Detect which cell encompasses the target text, then output its (x, y) center coordinate. 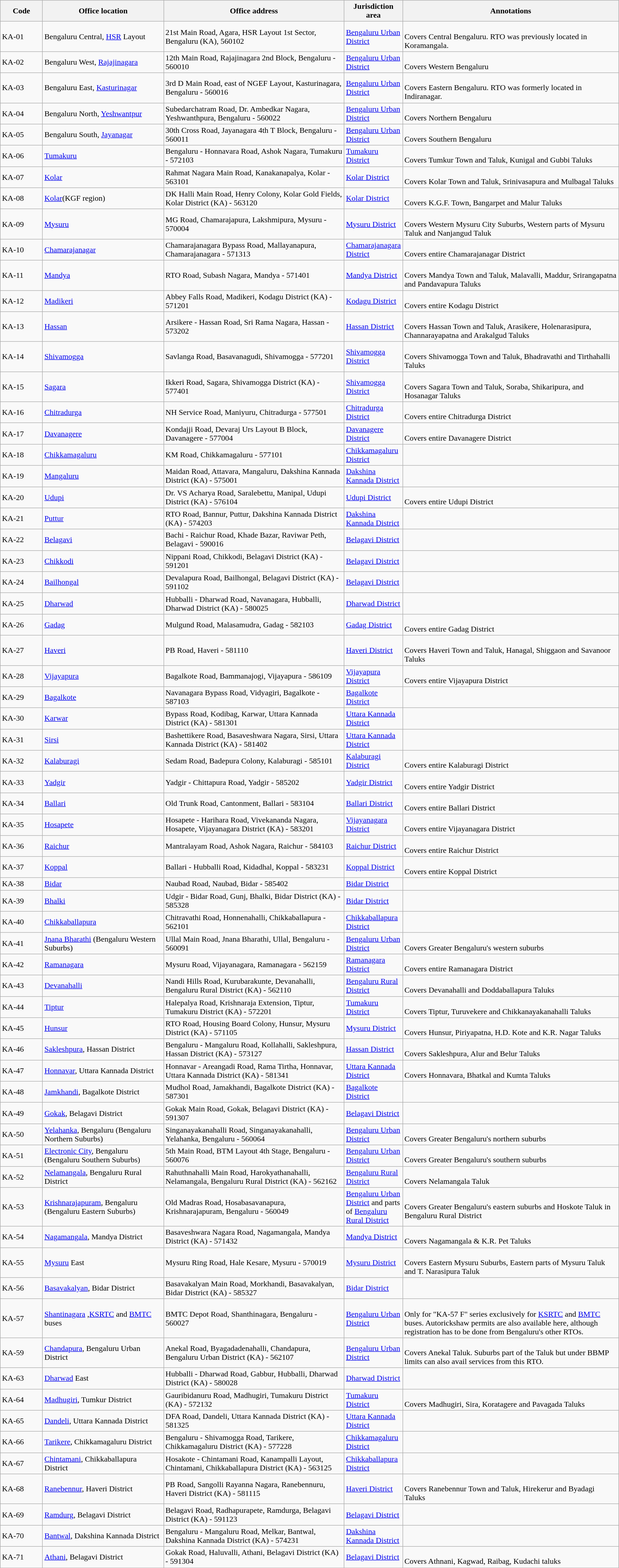
DK Halli Main Road, Henry Colony, Kolar Gold Fields, Kolar District (KA) - 563120 (254, 198)
Bengaluru East, Kasturinagar (103, 88)
Ballari - Hubballi Road, Kidadhal, Koppal - 583231 (254, 867)
Covers Honnavara, Bhatkal and Kumta Taluks (511, 1071)
Halepalya Road, Krishnaraja Extension, Tiptur, Tumakuru District (KA) - 572201 (254, 1007)
Mantralayam Road, Ashok Nagara, Raichur - 584103 (254, 846)
Davanagere District (373, 433)
Chitravathi Road, Honnenahalli, Chikkaballapura - 562101 (254, 922)
KA-17 (22, 433)
Dandeli, Uttara Kannada District (103, 1421)
Covers Sakleshpura, Alur and Belur Taluks (511, 1050)
Kalaburagi (103, 761)
Udupi (103, 497)
KA-65 (22, 1421)
Covers Anekal Taluk. Suburbs part of the Taluk but under BBMP limits can also avail services from this RTO. (511, 1353)
Athani, Belagavi District (103, 1557)
KA-30 (22, 719)
Chikkamagaluru (103, 455)
KA-06 (22, 156)
Hunsur (103, 1028)
Ramanagara (103, 964)
Jurisdiction area (373, 11)
Karwar (103, 719)
KA-19 (22, 476)
KA-27 (22, 650)
Rahmat Nagara Main Road, Kanakanapalya, Kolar - 563101 (254, 177)
Nagamangala, Mandya District (103, 1237)
KA-47 (22, 1071)
Office location (103, 11)
Koppal (103, 867)
Covers Shivamogga Town and Taluk, Bhadravathi and Tirthahalli Taluks (511, 357)
Devanahalli (103, 986)
Covers Eastern Mysuru Suburbs, Eastern parts of Mysuru Taluk and T. Narasipura Taluk (511, 1262)
Annotations (511, 11)
Chikkodi (103, 561)
Kodagu District (373, 301)
Covers Madhugiri, Sira, Koratagere and Pavagada Taluks (511, 1400)
Maidan Road, Attavara, Mangaluru, Dakshina Kannada District (KA) - 575001 (254, 476)
KA-56 (22, 1288)
Dr. VS Acharya Road, Saralebettu, Manipal, Udupi District (KA) - 576104 (254, 497)
KA-04 (22, 114)
Mangaluru (103, 476)
Yelahanka, Bengaluru (Bengaluru Northern Suburbs) (103, 1135)
KA-39 (22, 901)
Raichur (103, 846)
Covers Greater Bengaluru's southern suburbs (511, 1155)
KA-25 (22, 603)
KA-37 (22, 867)
Hassan (103, 327)
KA-43 (22, 986)
Covers Eastern Bengaluru. RTO was formerly located in Indiranagar. (511, 88)
Davanagere (103, 433)
Bypass Road, Kodibag, Karwar, Uttara Kannada District (KA) - 581301 (254, 719)
KA-67 (22, 1464)
Madhugiri, Tumkur District (103, 1400)
Hosapete - Harihara Road, Vivekananda Nagara, Hosapete, Vijayanagara District (KA) - 583201 (254, 824)
KA-66 (22, 1442)
KA-35 (22, 824)
Ramdurg, Belagavi District (103, 1514)
Mysuru East (103, 1262)
Gauribidanuru Road, Madhugiri, Tumakuru District (KA) - 572132 (254, 1400)
Covers entire Raichur District (511, 846)
Covers Hassan Town and Taluk, Arasikere, Holenarasipura, Channarayapatna and Arakalgud Taluks (511, 327)
PB Road, Haveri - 581110 (254, 650)
PB Road, Sangolli Rayanna Nagara, Ranebennuru, Haveri District (KA) - 581115 (254, 1489)
RTO Road, Housing Board Colony, Hunsur, Mysuru District (KA) - 571105 (254, 1028)
KA-52 (22, 1177)
Mysuru Ring Road, Hale Kesare, Mysuru - 570019 (254, 1262)
KA-21 (22, 518)
Belagavi Road, Radhapurapete, Ramdurga, Belagavi District (KA) - 591123 (254, 1514)
KA-42 (22, 964)
Hubballi - Dharwad Road, Navanagara, Hubballi, Dharwad District (KA) - 580025 (254, 603)
3rd D Main Road, east of NGEF Layout, Kasturinagara, Bengaluru - 560016 (254, 88)
KA-31 (22, 740)
Covers Western Bengaluru (511, 62)
Covers entire Udupi District (511, 497)
Sirsi (103, 740)
Gokak, Belagavi District (103, 1113)
Koppal District (373, 867)
Yadgir - Chittapura Road, Yadgir - 585202 (254, 782)
Kolar (103, 177)
Covers entire Chamarajanagar District (511, 249)
KA-03 (22, 88)
Office address (254, 11)
KA-44 (22, 1007)
Covers entire Gadag District (511, 625)
KA-11 (22, 275)
Shivamogga (103, 357)
Covers Nelamangala Taluk (511, 1177)
Bengaluru - Mangaluru Road, Kollahalli, Sakleshpura, Hassan District (KA) - 573127 (254, 1050)
Subedarchatram Road, Dr. Ambedkar Nagara, Yeshwanthpura, Bengaluru - 560022 (254, 114)
KA-13 (22, 327)
KA-34 (22, 804)
5th Main Road, BTM Layout 4th Stage, Bengaluru - 560076 (254, 1155)
Covers Haveri Town and Taluk, Hanagal, Shiggaon and Savanoor Taluks (511, 650)
Covers entire Kodagu District (511, 301)
KA-38 (22, 884)
Tarikere, Chikkamagaluru District (103, 1442)
Bachi - Raichur Road, Khade Bazar, Raviwar Peth, Belagavi - 590016 (254, 540)
KA-53 (22, 1207)
Navanagara Bypass Road, Vidyagiri, Bagalkote - 587103 (254, 697)
KA-63 (22, 1378)
Krishnarajapuram, Bengaluru (Bengaluru Eastern Suburbs) (103, 1207)
Covers entire Yadgir District (511, 782)
Chitradurga (103, 413)
KA-71 (22, 1557)
Arsikere - Hassan Road, Sri Rama Nagara, Hassan - 573202 (254, 327)
KA-12 (22, 301)
Singanayakanahalli Road, Singanayakanahalli, Yelahanka, Bengaluru - 560064 (254, 1135)
KA-57 (22, 1318)
Chamarajanagar (103, 249)
KA-23 (22, 561)
Bengaluru North, Yeshwantpur (103, 114)
Puttur (103, 518)
KA-29 (22, 697)
Covers entire Vijayapura District (511, 676)
Covers Nagamangala & K.R. Pet Taluks (511, 1237)
Chandapura, Bengaluru Urban District (103, 1353)
RTO Road, Bannur, Puttur, Dakshina Kannada District (KA) - 574203 (254, 518)
KA-69 (22, 1514)
Bengaluru Urban District and parts of Bengaluru Rural District (373, 1207)
Nandi Hills Road, Kurubarakunte, Devanahalli, Bengaluru Rural District (KA) - 562110 (254, 986)
Chitradurga District (373, 413)
Raichur District (373, 846)
Naubad Road, Naubad, Bidar - 585402 (254, 884)
Sedam Road, Badepura Colony, Kalaburagi - 585101 (254, 761)
Ballari District (373, 804)
Basavakalyan, Bidar District (103, 1288)
KA-33 (22, 782)
Savlanga Road, Basavanagudi, Shivamogga - 577201 (254, 357)
Gadag District (373, 625)
Covers Athnani, Kagwad, Raibag, Kudachi taluks (511, 1557)
KA-68 (22, 1489)
Yadgir (103, 782)
Udgir - Bidar Road, Gunj, Bhalki, Bidar District (KA) - 585328 (254, 901)
Nelamangala, Bengaluru Rural District (103, 1177)
Bashettikere Road, Basaveshwara Nagara, Sirsi, Uttara Kannada District (KA) - 581402 (254, 740)
Ikkeri Road, Sagara, Shivamogga District (KA) - 577401 (254, 387)
Bengaluru South, Jayanagar (103, 134)
Dharwad East (103, 1378)
KA-24 (22, 582)
Anekal Road, Byagadadenahalli, Chandapura, Bengaluru Urban District (KA) - 562107 (254, 1353)
Vijayapura (103, 676)
Basaveshwara Nagara Road, Nagamangala, Mandya District (KA) - 571432 (254, 1237)
KA-18 (22, 455)
KA-22 (22, 540)
KA-07 (22, 177)
Electronic City, Bengaluru (Bengaluru Southern Suburbs) (103, 1155)
Mysuru Road, Vijayanagara, Ramanagara - 562159 (254, 964)
Bantwal, Dakshina Kannada District (103, 1536)
21st Main Road, Agara, HSR Layout 1st Sector, Bengaluru (KA), 560102 (254, 37)
Covers Greater Bengaluru's northern suburbs (511, 1135)
Bengaluru West, Rajajinagara (103, 62)
Bengaluru - Honnavara Road, Ashok Nagara, Tumakuru - 572103 (254, 156)
Belagavi (103, 540)
KA-46 (22, 1050)
Vijayapura District (373, 676)
Covers Northern Bengaluru (511, 114)
Covers Southern Bengaluru (511, 134)
Chamarajanagara District (373, 249)
RTO Road, Subash Nagara, Mandya - 571401 (254, 275)
Jamkhandi, Bagalkote District (103, 1092)
Covers entire Koppal District (511, 867)
Kalaburagi District (373, 761)
Kondajji Road, Devaraj Urs Layout B Block, Davanagere - 577004 (254, 433)
Covers entire Chitradurga District (511, 413)
KA-70 (22, 1536)
Bengaluru Central, HSR Layout (103, 37)
Covers Greater Bengaluru's eastern suburbs and Hoskote Taluk in Bengaluru Rural District (511, 1207)
KA-14 (22, 357)
KA-51 (22, 1155)
Covers Tiptur, Turuvekere and Chikkanayakanahalli Taluks (511, 1007)
KA-26 (22, 625)
Covers Mandya Town and Taluk, Malavalli, Maddur, Srirangapatna and Pandavapura Taluks (511, 275)
Covers Hunsur, Piriyapatna, H.D. Kote and K.R. Nagar Taluks (511, 1028)
Ramanagara District (373, 964)
Nippani Road, Chikkodi, Belagavi District (KA) - 591201 (254, 561)
Dharwad (103, 603)
Bengaluru - Mangaluru Road, Melkar, Bantwal, Dakshina Kannada District (KA) - 574231 (254, 1536)
Sakleshpura, Hassan District (103, 1050)
Chintamani, Chikkaballapura District (103, 1464)
Old Madras Road, Hosabasavanapura, Krishnarajapuram, Bengaluru - 560049 (254, 1207)
Covers Greater Bengaluru's western suburbs (511, 943)
KA-20 (22, 497)
Devalapura Road, Bailhongal, Belagavi District (KA) - 591102 (254, 582)
KA-59 (22, 1353)
Jnana Bharathi (Bengaluru Western Suburbs) (103, 943)
KA-48 (22, 1092)
Mudhol Road, Jamakhandi, Bagalkote District (KA) - 587301 (254, 1092)
Covers Ranebennur Town and Taluk, Hirekerur and Byadagi Taluks (511, 1489)
Mulgund Road, Malasamudra, Gadag - 582103 (254, 625)
KA-32 (22, 761)
KA-16 (22, 413)
BMTC Depot Road, Shanthinagara, Bengaluru - 560027 (254, 1318)
NH Service Road, Maniyuru, Chitradurga - 577501 (254, 413)
KA-08 (22, 198)
Honnavar - Areangadi Road, Rama Tirtha, Honnavar, Uttara Kannada District (KA) - 581341 (254, 1071)
Covers Tumkur Town and Taluk, Kunigal and Gubbi Taluks (511, 156)
Covers entire Vijayanagara District (511, 824)
Covers Sagara Town and Taluk, Soraba, Shikaripura, and Hosanagar Taluks (511, 387)
Old Trunk Road, Cantonment, Ballari - 583104 (254, 804)
KA-64 (22, 1400)
MG Road, Chamarajapura, Lakshmipura, Mysuru - 570004 (254, 224)
KM Road, Chikkamagaluru - 577101 (254, 455)
Covers K.G.F. Town, Bangarpet and Malur Taluks (511, 198)
Ullal Main Road, Jnana Bharathi, Ullal, Bengaluru - 560091 (254, 943)
Covers Western Mysuru City Suburbs, Western parts of Mysuru Taluk and Nanjangud Taluk (511, 224)
Udupi District (373, 497)
Basavakalyan Main Road, Morkhandi, Basavakalyan, Bidar District (KA) - 585327 (254, 1288)
Sagara (103, 387)
Honnavar, Uttara Kannada District (103, 1071)
Bagalkote (103, 697)
Covers Central Bengaluru. RTO was previously located in Koramangala. (511, 37)
Chamarajanagara Bypass Road, Mallayanapura, Chamarajanagara - 571313 (254, 249)
KA-05 (22, 134)
Hubballi - Dharwad Road, Gabbur, Hubballi, Dharwad District (KA) - 580028 (254, 1378)
KA-41 (22, 943)
KA-15 (22, 387)
KA-01 (22, 37)
Madikeri (103, 301)
KA-55 (22, 1262)
Tiptur (103, 1007)
12th Main Road, Rajajinagara 2nd Block, Bengaluru - 560010 (254, 62)
Chikkaballapura (103, 922)
Ranebennur, Haveri District (103, 1489)
Mandya (103, 275)
KA-45 (22, 1028)
Abbey Falls Road, Madikeri, Kodagu District (KA) - 571201 (254, 301)
KA-36 (22, 846)
Gokak Main Road, Gokak, Belagavi District (KA) - 591307 (254, 1113)
KA-28 (22, 676)
Mysuru (103, 224)
KA-50 (22, 1135)
Gadag (103, 625)
Bidar (103, 884)
30th Cross Road, Jayanagara 4th T Block, Bengaluru - 560011 (254, 134)
Covers entire Ballari District (511, 804)
Bengaluru - Shivamogga Road, Tarikere, Chikkamagaluru District (KA) - 577228 (254, 1442)
DFA Road, Dandeli, Uttara Kannada District (KA) - 581325 (254, 1421)
Shantinagara ,KSRTC and BMTC buses (103, 1318)
Covers entire Davanagere District (511, 433)
KA-09 (22, 224)
Haveri (103, 650)
Covers Kolar Town and Taluk, Srinivasapura and Mulbagal Taluks (511, 177)
KA-40 (22, 922)
Covers entire Ramanagara District (511, 964)
Bailhongal (103, 582)
Covers Devanahalli and Doddaballapura Taluks (511, 986)
Hosapete (103, 824)
Tumakuru (103, 156)
Ballari (103, 804)
Rahuthnahalli Main Road, Harokyathanahalli, Nelamangala, Bengaluru Rural District (KA) - 562162 (254, 1177)
Kolar(KGF region) (103, 198)
Covers entire Kalaburagi District (511, 761)
Code (22, 11)
KA-02 (22, 62)
Bhalki (103, 901)
Vijayanagara District (373, 824)
Hosakote - Chintamani Road, Kanampalli Layout, Chintamani, Chikkaballapura District (KA) - 563125 (254, 1464)
Gokak Road, Haluvalli, Athani, Belagavi District (KA) - 591304 (254, 1557)
Yadgir District (373, 782)
KA-10 (22, 249)
KA-54 (22, 1237)
KA-49 (22, 1113)
Bagalkote Road, Bammanajogi, Vijayapura - 586109 (254, 676)
